From the cell containing the given text, extract its center point as (X, Y) coordinate. 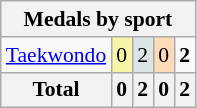
Medals by sport (98, 19)
Total (56, 90)
Taekwondo (56, 55)
